From the cell containing the given text, extract its center point as (X, Y) coordinate. 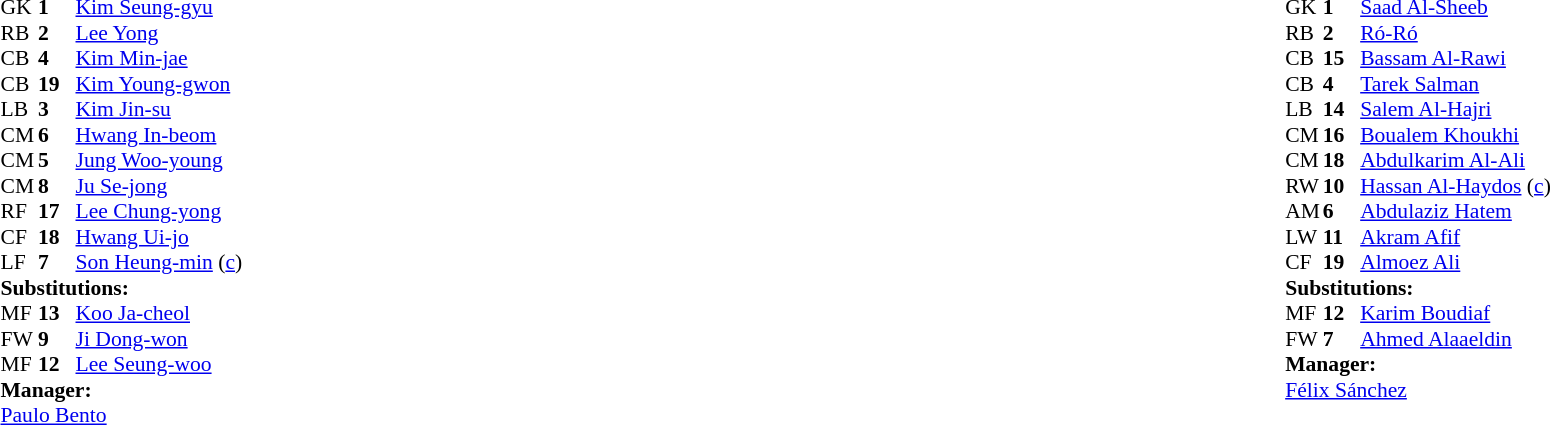
16 (1342, 135)
Son Heung-min (c) (160, 263)
RW (1304, 186)
Ji Dong-won (160, 339)
Lee Yong (160, 33)
Manager: (121, 390)
11 (1342, 237)
Koo Ja-cheol (160, 313)
Kim Young-gwon (160, 84)
Hwang In-beom (160, 135)
5 (57, 161)
LW (1304, 237)
3 (57, 109)
Kim Jin-su (160, 109)
Jung Woo-young (160, 161)
8 (57, 186)
10 (1342, 186)
Kim Min-jae (160, 59)
Lee Chung-yong (160, 211)
Ju Se-jong (160, 186)
Hwang Ui-jo (160, 237)
17 (57, 211)
RF (19, 211)
AM (1304, 211)
13 (57, 313)
Lee Seung-woo (160, 365)
15 (1342, 59)
9 (57, 339)
Substitutions: (121, 288)
LF (19, 263)
14 (1342, 109)
